Identify which cell holds the provided text, then report its [X, Y] central coordinate. 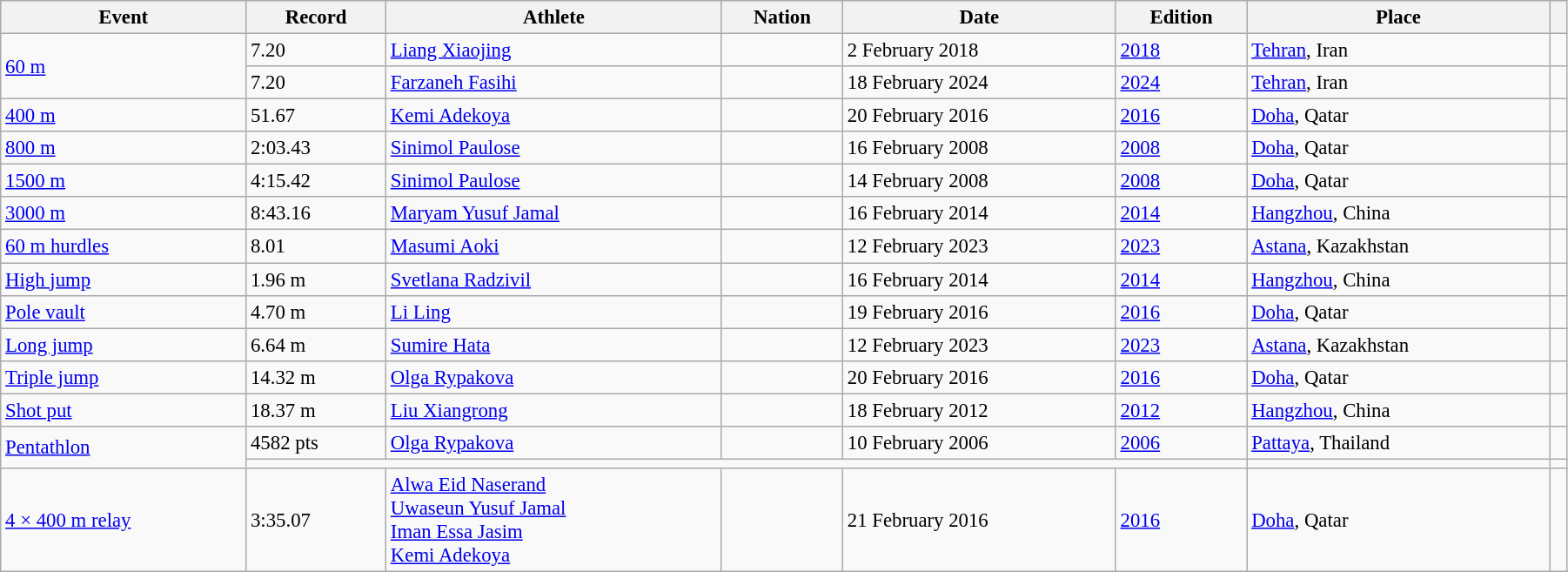
Shot put [124, 410]
2018 [1182, 50]
Li Ling [554, 312]
4.70 m [317, 312]
2024 [1182, 83]
18.37 m [317, 410]
Event [124, 17]
Kemi Adekoya [554, 116]
18 February 2024 [979, 83]
Maryam Yusuf Jamal [554, 213]
Liu Xiangrong [554, 410]
Athlete [554, 17]
60 m hurdles [124, 246]
Date [979, 17]
19 February 2016 [979, 312]
Pattaya, Thailand [1398, 443]
8.01 [317, 246]
8:43.16 [317, 213]
2:03.43 [317, 148]
800 m [124, 148]
High jump [124, 279]
Pentathlon [124, 448]
Long jump [124, 345]
Alwa Eid NaserandUwaseun Yusuf JamalIman Essa JasimKemi Adekoya [554, 521]
Sumire Hata [554, 345]
2 February 2018 [979, 50]
14.32 m [317, 377]
1500 m [124, 181]
1.96 m [317, 279]
Liang Xiaojing [554, 50]
Place [1398, 17]
18 February 2012 [979, 410]
400 m [124, 116]
6.64 m [317, 345]
51.67 [317, 116]
Pole vault [124, 312]
3:35.07 [317, 521]
Masumi Aoki [554, 246]
14 February 2008 [979, 181]
60 m [124, 66]
10 February 2006 [979, 443]
Record [317, 17]
Nation [781, 17]
2006 [1182, 443]
3000 m [124, 213]
4:15.42 [317, 181]
Edition [1182, 17]
4582 pts [317, 443]
4 × 400 m relay [124, 521]
16 February 2008 [979, 148]
2012 [1182, 410]
Triple jump [124, 377]
21 February 2016 [979, 521]
Farzaneh Fasihi [554, 83]
Svetlana Radzivil [554, 279]
